Provide the (X, Y) coordinate of the cell's center where the given text is located.  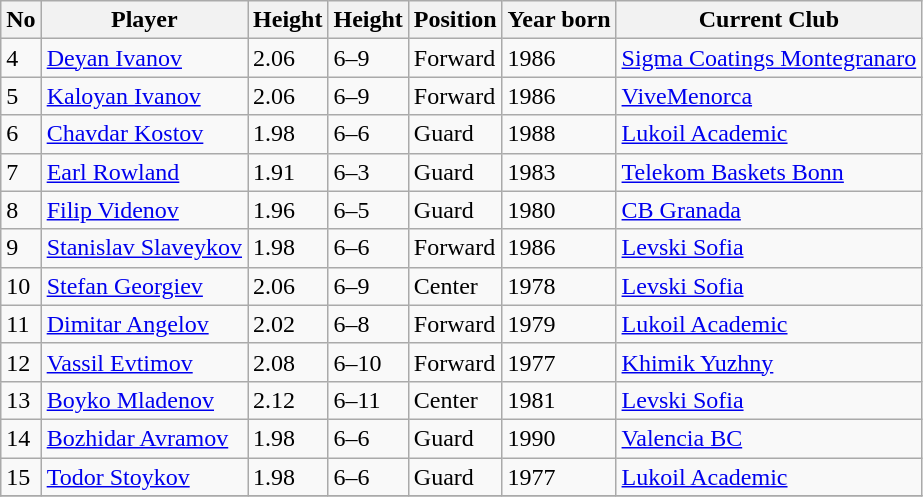
8 (21, 210)
4 (21, 58)
10 (21, 286)
Year born (559, 20)
1980 (559, 210)
CB Granada (769, 210)
1978 (559, 286)
Stefan Georgiev (144, 286)
2.08 (288, 362)
1.96 (288, 210)
6–8 (368, 324)
1983 (559, 172)
Sigma Coatings Montegranaro (769, 58)
2.12 (288, 400)
6–10 (368, 362)
5 (21, 96)
2.02 (288, 324)
9 (21, 248)
12 (21, 362)
Boyko Mladenov (144, 400)
Vassil Evtimov (144, 362)
Khimik Yuzhny (769, 362)
ViveMenorca (769, 96)
11 (21, 324)
Current Club (769, 20)
Player (144, 20)
7 (21, 172)
Position (455, 20)
Deyan Ivanov (144, 58)
6 (21, 134)
Stanislav Slaveykov (144, 248)
Valencia BC (769, 438)
1979 (559, 324)
Filip Videnov (144, 210)
Kaloyan Ivanov (144, 96)
1981 (559, 400)
Bozhidar Avramov (144, 438)
1988 (559, 134)
13 (21, 400)
Dimitar Angelov (144, 324)
No (21, 20)
6–5 (368, 210)
14 (21, 438)
Todor Stoykov (144, 477)
1.91 (288, 172)
6–11 (368, 400)
Telekom Baskets Bonn (769, 172)
Earl Rowland (144, 172)
15 (21, 477)
6–3 (368, 172)
Chavdar Kostov (144, 134)
1990 (559, 438)
